Identify which cell holds the provided text, then report its [x, y] central coordinate. 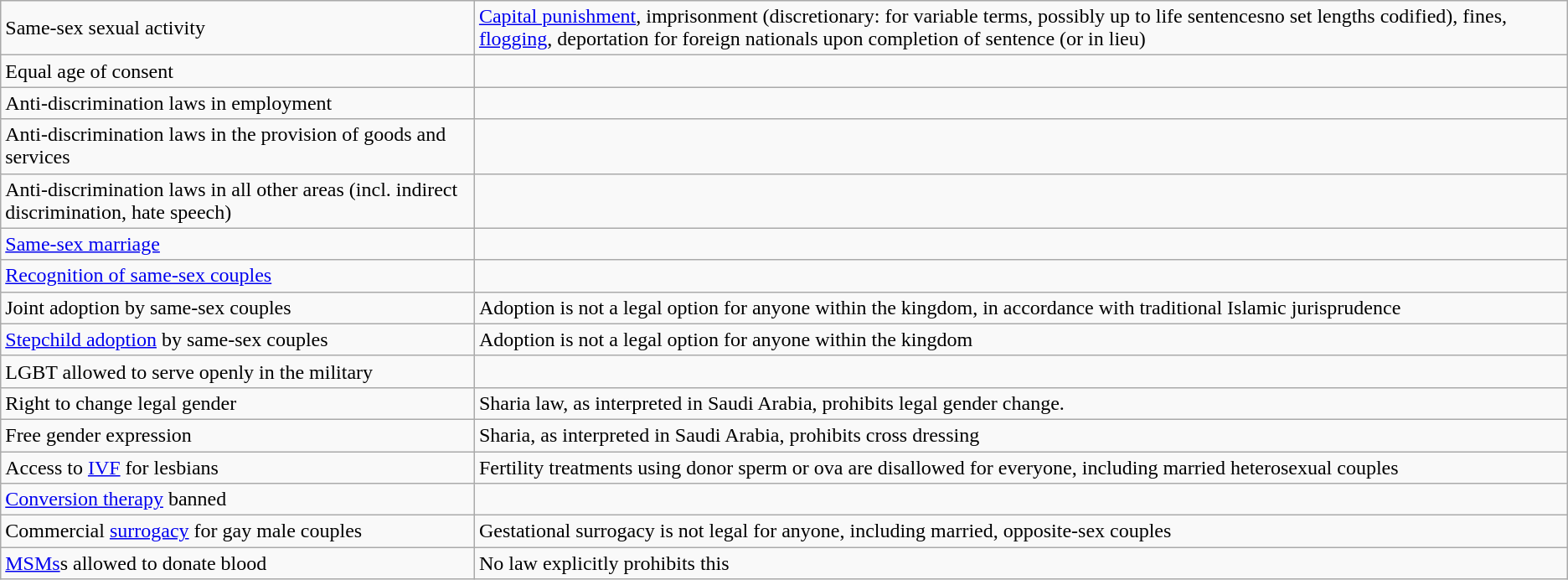
Adoption is not a legal option for anyone within the kingdom [1020, 339]
Anti-discrimination laws in employment [238, 103]
Recognition of same-sex couples [238, 276]
Equal age of consent [238, 71]
Stepchild adoption by same-sex couples [238, 339]
Gestational surrogacy is not legal for anyone, including married, opposite-sex couples [1020, 531]
Sharia, as interpreted in Saudi Arabia, prohibits cross dressing [1020, 435]
Sharia law, as interpreted in Saudi Arabia, prohibits legal gender change. [1020, 403]
Anti-discrimination laws in all other areas (incl. indirect discrimination, hate speech) [238, 201]
Anti-discrimination laws in the provision of goods and services [238, 146]
Right to change legal gender [238, 403]
Fertility treatments using donor sperm or ova are disallowed for everyone, including married heterosexual couples [1020, 467]
Joint adoption by same-sex couples [238, 308]
Conversion therapy banned [238, 500]
Free gender expression [238, 435]
Adoption is not a legal option for anyone within the kingdom, in accordance with traditional Islamic jurisprudence [1020, 308]
Same-sex marriage [238, 244]
Commercial surrogacy for gay male couples [238, 531]
No law explicitly prohibits this [1020, 563]
Same-sex sexual activity [238, 28]
LGBT allowed to serve openly in the military [238, 371]
Access to IVF for lesbians [238, 467]
MSMss allowed to donate blood [238, 563]
